Provide the (X, Y) coordinate of the cell's center where the given text is located.  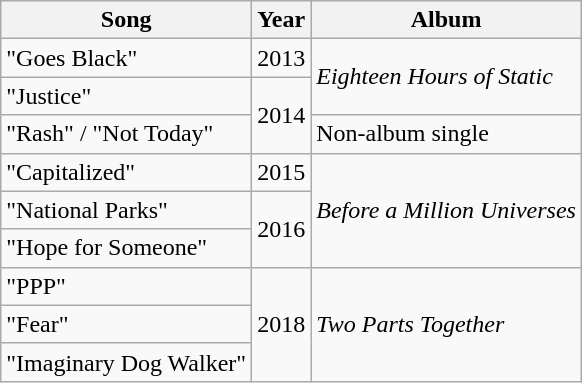
Song (126, 20)
Two Parts Together (446, 324)
"PPP" (126, 286)
2013 (282, 58)
Album (446, 20)
Non-album single (446, 134)
2015 (282, 172)
"Justice" (126, 96)
"National Parks" (126, 210)
"Fear" (126, 324)
2018 (282, 324)
"Capitalized" (126, 172)
Year (282, 20)
"Hope for Someone" (126, 248)
2014 (282, 115)
"Rash" / "Not Today" (126, 134)
"Imaginary Dog Walker" (126, 362)
Eighteen Hours of Static (446, 77)
"Goes Black" (126, 58)
Before a Million Universes (446, 210)
2016 (282, 229)
